Provide the (X, Y) coordinate of the cell's center where the given text is located.  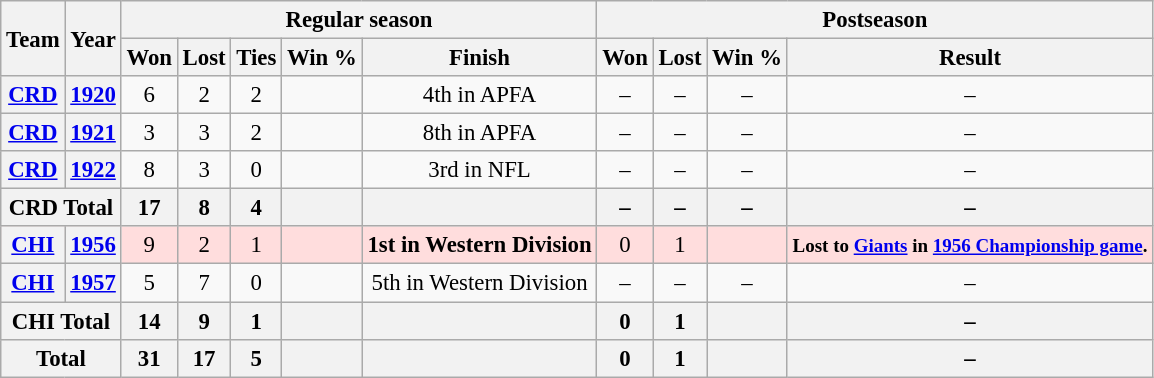
1956 (93, 245)
Regular season (359, 20)
1921 (93, 133)
31 (149, 358)
6 (149, 95)
CRD Total (61, 208)
1st in Western Division (480, 245)
8th in APFA (480, 133)
7 (204, 283)
1922 (93, 170)
5th in Western Division (480, 283)
4th in APFA (480, 95)
Ties (256, 58)
Year (93, 38)
Total (61, 358)
Team (33, 38)
Result (970, 58)
Postseason (875, 20)
4 (256, 208)
3rd in NFL (480, 170)
CHI Total (61, 321)
1920 (93, 95)
Finish (480, 58)
14 (149, 321)
Lost to Giants in 1956 Championship game. (970, 245)
1957 (93, 283)
